Return [X, Y] of the center of cell containing provided text 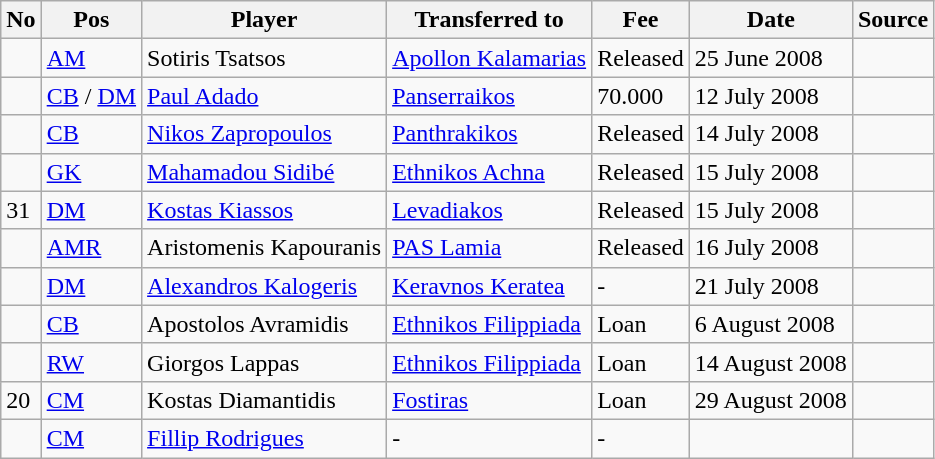
GK [91, 172]
No [21, 20]
Giorgos Lappas [264, 362]
AMR [91, 248]
RW [91, 362]
31 [21, 210]
Panserraikos [490, 96]
12 July 2008 [770, 96]
14 July 2008 [770, 134]
Player [264, 20]
PAS Lamia [490, 248]
Transferred to [490, 20]
16 July 2008 [770, 248]
Apostolos Avramidis [264, 324]
20 [21, 400]
Fee [641, 20]
Paul Adado [264, 96]
Ethnikos Achna [490, 172]
6 August 2008 [770, 324]
Sotiris Tsatsos [264, 58]
Panthrakikos [490, 134]
Fillip Rodrigues [264, 438]
Pos [91, 20]
Kostas Kiassos [264, 210]
Nikos Zapropoulos [264, 134]
AM [91, 58]
Mahamadou Sidibé [264, 172]
Fostiras [490, 400]
14 August 2008 [770, 362]
25 June 2008 [770, 58]
Apollon Kalamarias [490, 58]
Kostas Diamantidis [264, 400]
Aristomenis Kapouranis [264, 248]
Keravnos Keratea [490, 286]
21 July 2008 [770, 286]
Alexandros Kalogeris [264, 286]
Source [892, 20]
70.000 [641, 96]
CB / DM [91, 96]
Levadiakos [490, 210]
Date [770, 20]
29 August 2008 [770, 400]
